Capture the cell that displays the provided text and extract its (x, y) central coordinate. 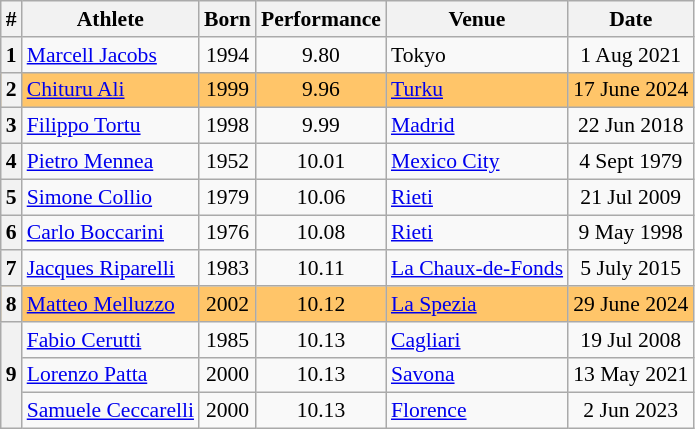
9.80 (321, 55)
Simone Collio (110, 197)
1985 (228, 340)
1979 (228, 197)
22 Jun 2018 (630, 126)
Florence (477, 411)
1983 (228, 269)
5 July 2015 (630, 269)
Mexico City (477, 162)
Performance (321, 19)
13 May 2021 (630, 375)
5 (12, 197)
Madrid (477, 126)
Marcell Jacobs (110, 55)
1999 (228, 90)
10.08 (321, 233)
1 Aug 2021 (630, 55)
1994 (228, 55)
2 (12, 90)
1998 (228, 126)
4 Sept 1979 (630, 162)
La Chaux-de-Fonds (477, 269)
La Spezia (477, 304)
Samuele Ceccarelli (110, 411)
2002 (228, 304)
21 Jul 2009 (630, 197)
2 Jun 2023 (630, 411)
6 (12, 233)
Savona (477, 375)
Matteo Melluzzo (110, 304)
Cagliari (477, 340)
Born (228, 19)
17 June 2024 (630, 90)
3 (12, 126)
4 (12, 162)
Chituru Ali (110, 90)
Jacques Riparelli (110, 269)
1952 (228, 162)
Tokyo (477, 55)
Venue (477, 19)
8 (12, 304)
Lorenzo Patta (110, 375)
Filippo Tortu (110, 126)
19 Jul 2008 (630, 340)
7 (12, 269)
10.11 (321, 269)
# (12, 19)
10.12 (321, 304)
1976 (228, 233)
Pietro Mennea (110, 162)
9 May 1998 (630, 233)
10.06 (321, 197)
Carlo Boccarini (110, 233)
Date (630, 19)
9.99 (321, 126)
Turku (477, 90)
9.96 (321, 90)
Athlete (110, 19)
1 (12, 55)
9 (12, 376)
29 June 2024 (630, 304)
10.01 (321, 162)
Fabio Cerutti (110, 340)
